Search for the cell housing the specified text and yield its (X, Y) center coordinate. 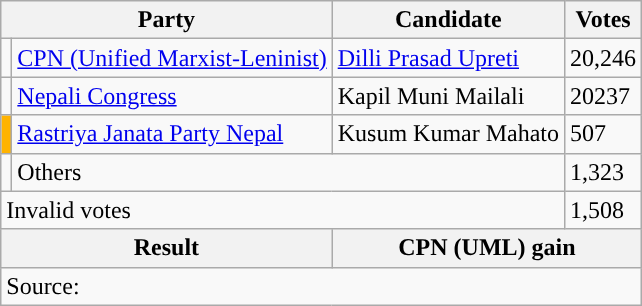
Nepali Congress (172, 96)
507 (604, 134)
CPN (UML) gain (486, 248)
Rastriya Janata Party Nepal (172, 134)
20237 (604, 96)
Others (288, 172)
Kusum Kumar Mahato (448, 134)
Source: (322, 286)
1,323 (604, 172)
1,508 (604, 210)
Party (166, 20)
Candidate (448, 20)
Dilli Prasad Upreti (448, 58)
CPN (Unified Marxist-Leninist) (172, 58)
Invalid votes (283, 210)
20,246 (604, 58)
Result (166, 248)
Kapil Muni Mailali (448, 96)
Votes (604, 20)
